Pinpoint the cell where the given text exists, returning its [x, y] midpoint coordinate. 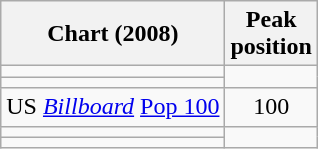
US Billboard Pop 100 [113, 107]
Chart (2008) [113, 34]
100 [271, 107]
Peakposition [271, 34]
